Locate the cell with the specified text and output its [x, y] center coordinate. 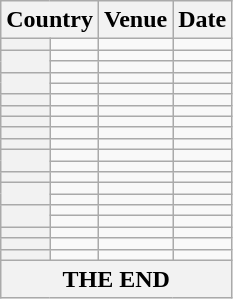
THE END [116, 279]
Country [50, 20]
Date [202, 20]
Venue [135, 20]
